Search for the cell housing the specified text and yield its [X, Y] center coordinate. 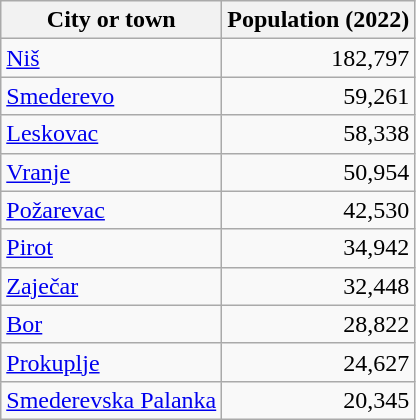
Smederevo [112, 96]
58,338 [318, 134]
Population (2022) [318, 20]
Leskovac [112, 134]
34,942 [318, 248]
Niš [112, 58]
24,627 [318, 362]
Vranje [112, 172]
50,954 [318, 172]
182,797 [318, 58]
Prokuplje [112, 362]
City or town [112, 20]
Požarevac [112, 210]
28,822 [318, 324]
Zaječar [112, 286]
42,530 [318, 210]
59,261 [318, 96]
Bor [112, 324]
Pirot [112, 248]
32,448 [318, 286]
20,345 [318, 400]
Smederevska Palanka [112, 400]
